Search for the cell housing the specified text and yield its (x, y) center coordinate. 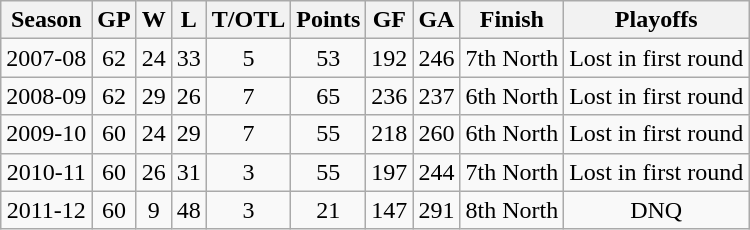
DNQ (656, 210)
33 (188, 58)
5 (248, 58)
192 (390, 58)
Points (328, 20)
21 (328, 210)
Season (46, 20)
L (188, 20)
237 (436, 96)
246 (436, 58)
Finish (512, 20)
197 (390, 172)
9 (154, 210)
48 (188, 210)
218 (390, 134)
8th North (512, 210)
236 (390, 96)
244 (436, 172)
291 (436, 210)
147 (390, 210)
2009-10 (46, 134)
Playoffs (656, 20)
2011-12 (46, 210)
2007-08 (46, 58)
GP (114, 20)
GF (390, 20)
53 (328, 58)
2008-09 (46, 96)
31 (188, 172)
65 (328, 96)
GA (436, 20)
260 (436, 134)
T/OTL (248, 20)
2010-11 (46, 172)
W (154, 20)
